Pinpoint the cell where the given text exists, returning its [x, y] midpoint coordinate. 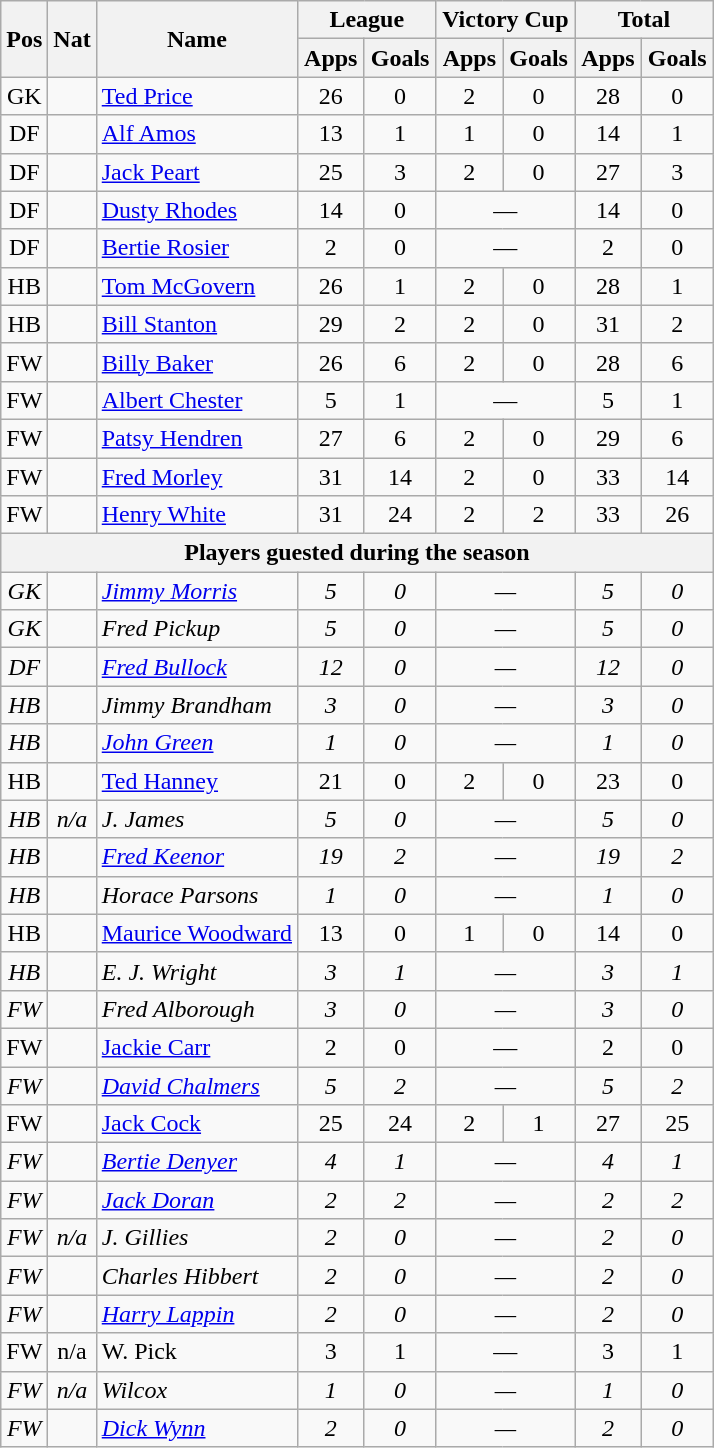
Bill Stanton [196, 324]
Ted Price [196, 96]
League [368, 20]
Harry Lappin [196, 1314]
Name [196, 39]
Fred Keenor [196, 857]
Jackie Carr [196, 1047]
J. Gillies [196, 1238]
Pos [24, 39]
Jimmy Brandham [196, 705]
21 [332, 781]
Albert Chester [196, 400]
Bertie Denyer [196, 1162]
Fred Alborough [196, 1009]
Fred Pickup [196, 629]
David Chalmers [196, 1085]
W. Pick [196, 1352]
J. James [196, 819]
Alf Amos [196, 134]
Tom McGovern [196, 286]
Dick Wynn [196, 1428]
Horace Parsons [196, 895]
Ted Hanney [196, 781]
Jack Peart [196, 172]
Jimmy Morris [196, 591]
Players guested during the season [357, 553]
Victory Cup [506, 20]
Jack Cock [196, 1124]
E. J. Wright [196, 971]
Henry White [196, 515]
Dusty Rhodes [196, 210]
Billy Baker [196, 362]
Maurice Woodward [196, 933]
Bertie Rosier [196, 248]
Fred Bullock [196, 667]
Jack Doran [196, 1200]
John Green [196, 743]
Wilcox [196, 1390]
Nat [72, 39]
Total [644, 20]
Charles Hibbert [196, 1276]
Fred Morley [196, 477]
Patsy Hendren [196, 438]
23 [608, 781]
